Find where the given text appears and provide that cell's center as (x, y) coordinate. 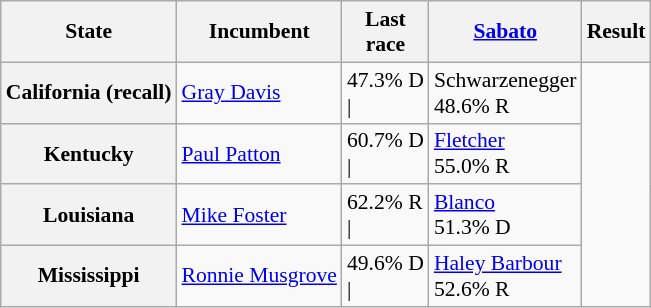
60.7% D| (386, 154)
62.2% R| (386, 216)
Paul Patton (260, 154)
California (recall) (89, 92)
47.3% D| (386, 92)
Schwarzenegger 48.6% R (506, 92)
Blanco 51.3% D (506, 216)
Incumbent (260, 32)
Lastrace (386, 32)
State (89, 32)
Sabato (506, 32)
Mike Foster (260, 216)
Louisiana (89, 216)
Ronnie Musgrove (260, 276)
Mississippi (89, 276)
Fletcher55.0% R (506, 154)
Haley Barbour 52.6% R (506, 276)
Kentucky (89, 154)
49.6% D| (386, 276)
Gray Davis (260, 92)
Result (616, 32)
